Return (X, Y) of the center of cell containing provided text 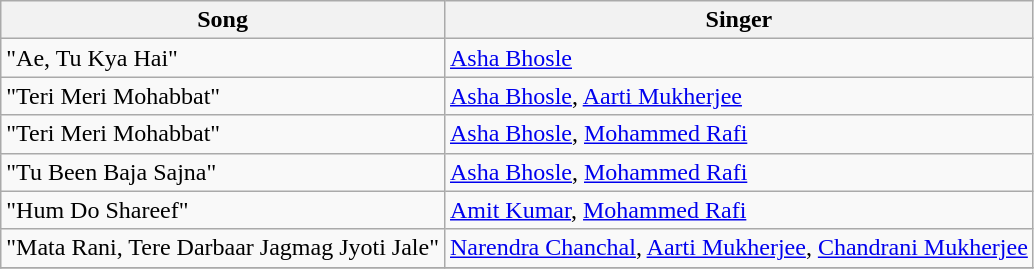
Amit Kumar, Mohammed Rafi (738, 210)
Asha Bhosle (738, 58)
"Hum Do Shareef" (223, 210)
Singer (738, 20)
Asha Bhosle, Aarti Mukherjee (738, 96)
Song (223, 20)
Narendra Chanchal, Aarti Mukherjee, Chandrani Mukherjee (738, 248)
"Ae, Tu Kya Hai" (223, 58)
"Tu Been Baja Sajna" (223, 172)
"Mata Rani, Tere Darbaar Jagmag Jyoti Jale" (223, 248)
